Capture the cell that displays the provided text and extract its [X, Y] central coordinate. 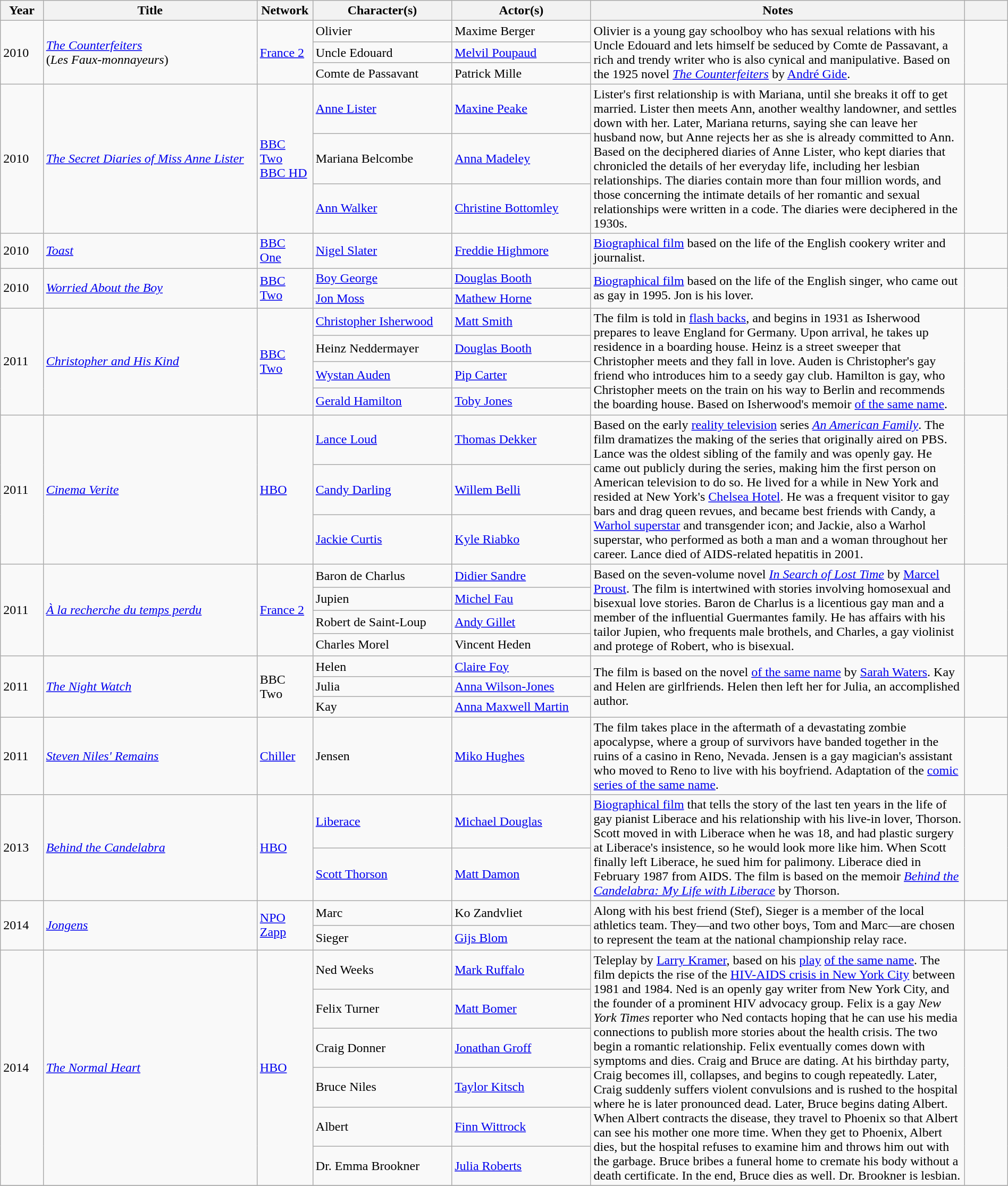
Christopher and His Kind [150, 361]
Jon Moss [382, 298]
Nigel Slater [382, 251]
Year [22, 11]
NPO Zapp [285, 926]
Melvil Poupaud [521, 52]
Charles Morel [382, 644]
Sieger [382, 938]
Michael Douglas [521, 821]
Scott Thorson [382, 874]
Christine Bottomley [521, 208]
Willem Belli [521, 490]
Boy George [382, 278]
Robert de Saint-Loup [382, 622]
Candy Darling [382, 490]
Felix Turner [382, 1009]
Julia [382, 686]
Didier Sandre [521, 575]
Gerald Hamilton [382, 401]
Anna Wilson-Jones [521, 686]
The Night Watch [150, 686]
Matt Damon [521, 874]
2013 [22, 848]
Kyle Riabko [521, 540]
Freddie Highmore [521, 251]
Michel Fau [521, 599]
Ann Walker [382, 208]
Liberace [382, 821]
Pip Carter [521, 375]
Toby Jones [521, 401]
Helen [382, 666]
Biographical film based on the life of the English cookery writer and journalist. [778, 251]
Jackie Curtis [382, 540]
Bruce Niles [382, 1087]
Christopher Isherwood [382, 322]
Anna Madeley [521, 159]
Anne Lister [382, 109]
Cinema Verite [150, 489]
The Counterfeiters (Les Faux-monnayeurs) [150, 52]
Jupien [382, 599]
Thomas Dekker [521, 440]
Maxine Peake [521, 109]
Actor(s) [521, 11]
Andy Gillet [521, 622]
Olivier [382, 31]
Lance Loud [382, 440]
BBC Two BBC HD [285, 158]
Chiller [285, 755]
Ned Weeks [382, 970]
Jongens [150, 926]
Character(s) [382, 11]
Behind the Candelabra [150, 848]
Mathew Horne [521, 298]
Baron de Charlus [382, 575]
The Secret Diaries of Miss Anne Lister [150, 158]
Patrick Mille [521, 73]
BBC One [285, 251]
Comte de Passavant [382, 73]
Network [285, 11]
Title [150, 11]
Ko Zandvliet [521, 913]
Jensen [382, 755]
Steven Niles' Remains [150, 755]
Toast [150, 251]
Uncle Edouard [382, 52]
The Normal Heart [150, 1067]
Claire Foy [521, 666]
Maxime Berger [521, 31]
Matt Bomer [521, 1009]
Biographical film based on the life of the English singer, who came out as gay in 1995. Jon is his lover. [778, 288]
Gijs Blom [521, 938]
Notes [778, 11]
Worried About the Boy [150, 288]
Albert [382, 1126]
Anna Maxwell Martin [521, 706]
Julia Roberts [521, 1166]
Jonathan Groff [521, 1048]
Dr. Emma Brookner [382, 1166]
Kay [382, 706]
Heinz Neddermayer [382, 348]
Marc [382, 913]
Finn Wittrock [521, 1126]
Mark Ruffalo [521, 970]
Mariana Belcombe [382, 159]
Craig Donner [382, 1048]
À la recherche du temps perdu [150, 610]
Miko Hughes [521, 755]
Vincent Heden [521, 644]
Wystan Auden [382, 375]
Taylor Kitsch [521, 1087]
Matt Smith [521, 322]
